Pinpoint the cell where the given text exists, returning its [x, y] midpoint coordinate. 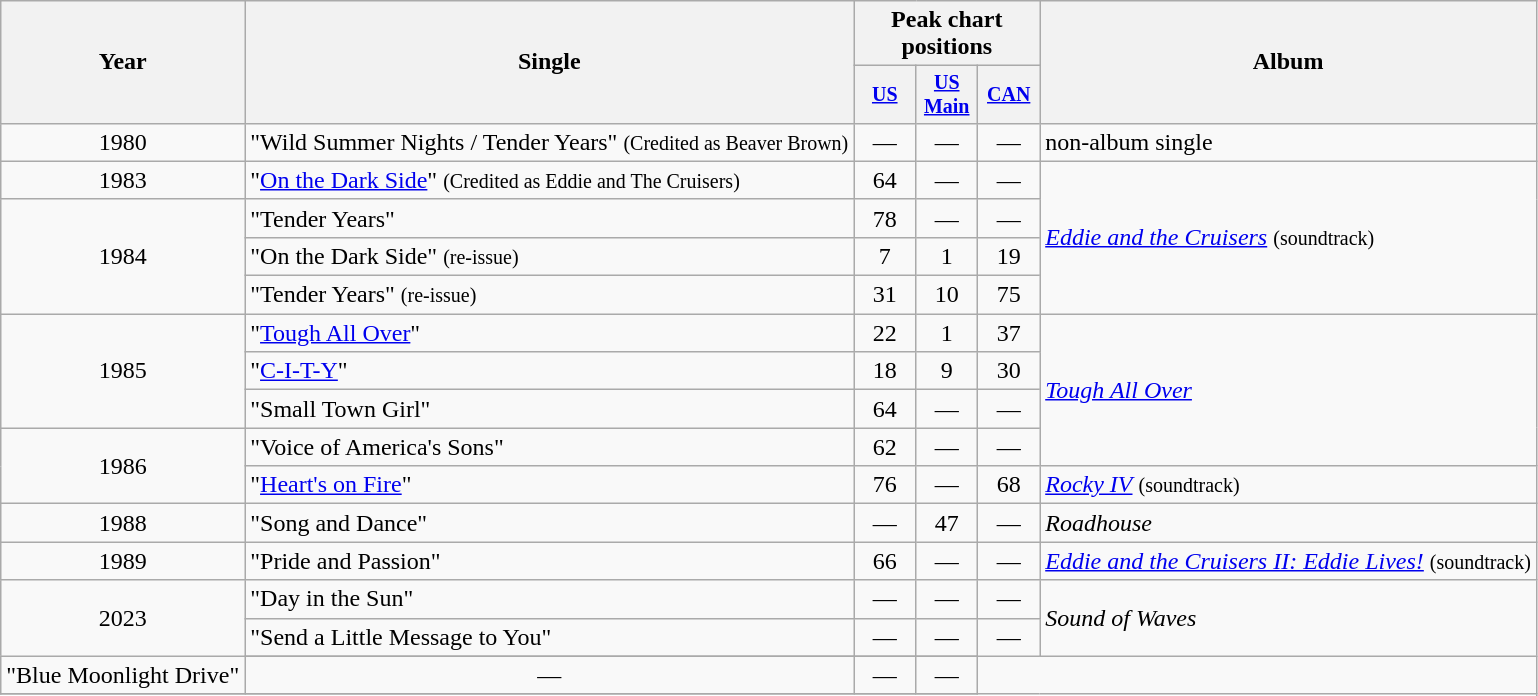
non-album single [1288, 142]
1985 [123, 371]
CAN [1009, 94]
18 [885, 371]
Album [1288, 62]
31 [885, 295]
68 [1009, 485]
47 [947, 523]
62 [885, 447]
"On the Dark Side" (re-issue) [550, 256]
Peak chart positions [947, 34]
22 [885, 333]
66 [885, 561]
Single [550, 62]
1980 [123, 142]
1984 [123, 256]
1988 [123, 523]
10 [947, 295]
Roadhouse [1288, 523]
"Blue Moonlight Drive" [123, 675]
"Voice of America's Sons" [550, 447]
"Day in the Sun" [550, 599]
Sound of Waves [1288, 618]
75 [1009, 295]
"Small Town Girl" [550, 409]
"Song and Dance" [550, 523]
US [885, 94]
"Tender Years" [550, 218]
Year [123, 62]
"Wild Summer Nights / Tender Years" (Credited as Beaver Brown) [550, 142]
1983 [123, 180]
78 [885, 218]
"Pride and Passion" [550, 561]
Eddie and the Cruisers (soundtrack) [1288, 237]
37 [1009, 333]
"Heart's on Fire" [550, 485]
"C-I-T-Y" [550, 371]
USMain [947, 94]
9 [947, 371]
30 [1009, 371]
2023 [123, 618]
Rocky IV (soundtrack) [1288, 485]
7 [885, 256]
"On the Dark Side" (Credited as Eddie and The Cruisers) [550, 180]
1989 [123, 561]
76 [885, 485]
"Tough All Over" [550, 333]
19 [1009, 256]
"Send a Little Message to You" [550, 637]
1986 [123, 466]
Tough All Over [1288, 390]
"Tender Years" (re-issue) [550, 295]
Eddie and the Cruisers II: Eddie Lives! (soundtrack) [1288, 561]
